Find where the given text appears and provide that cell's center as [x, y] coordinate. 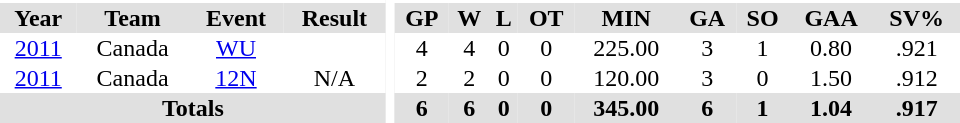
SV% [916, 18]
0.80 [831, 48]
Team [132, 18]
GA [707, 18]
.917 [916, 108]
345.00 [626, 108]
WU [236, 48]
.921 [916, 48]
W [469, 18]
N/A [334, 78]
SO [762, 18]
Totals [193, 108]
12N [236, 78]
Event [236, 18]
120.00 [626, 78]
1.50 [831, 78]
OT [546, 18]
Year [38, 18]
L [504, 18]
MIN [626, 18]
.912 [916, 78]
1.04 [831, 108]
GP [422, 18]
Result [334, 18]
225.00 [626, 48]
GAA [831, 18]
